Output the [X, Y] coordinate of the center of the cell containing the given text.  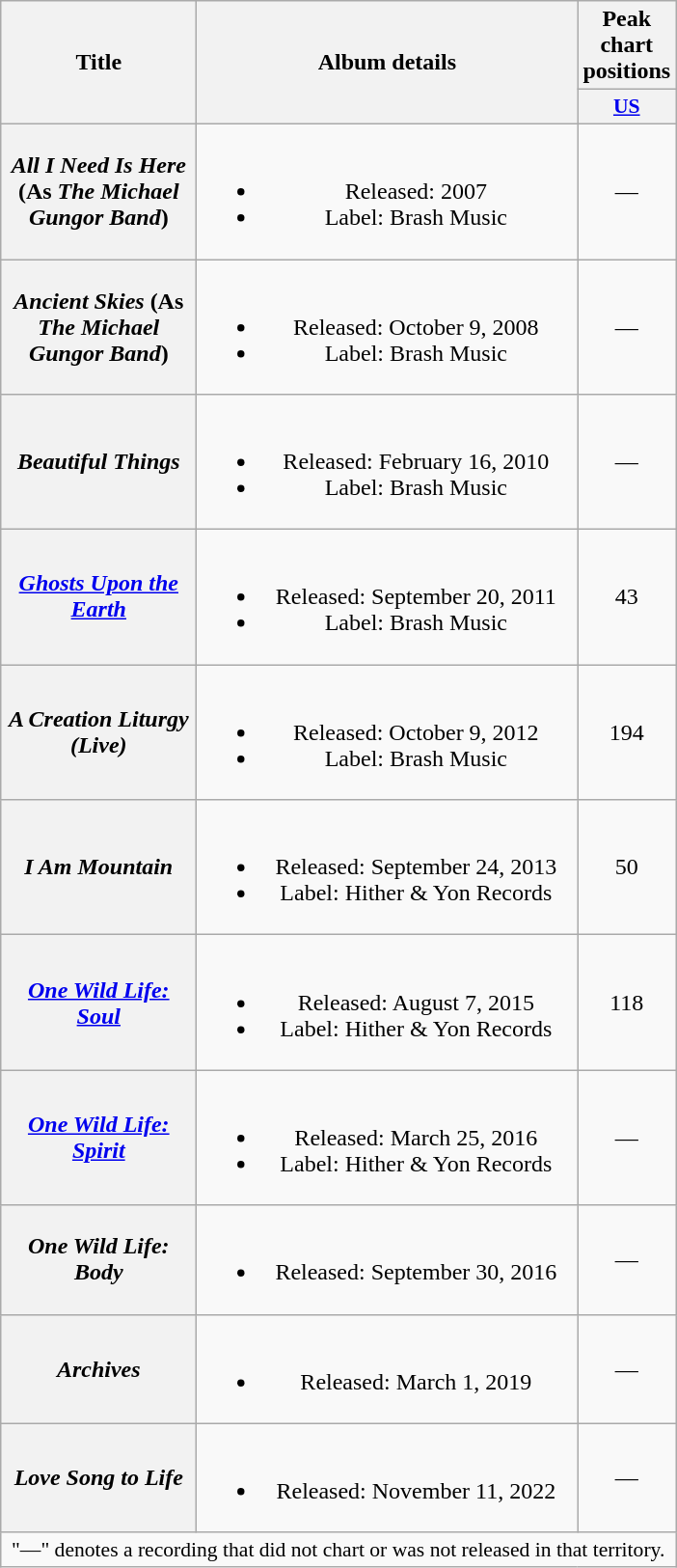
Archives [98, 1368]
Beautiful Things [98, 462]
Released: September 20, 2011Label: Brash Music [388, 597]
Released: September 24, 2013Label: Hither & Yon Records [388, 867]
43 [627, 597]
One Wild Life: Soul [98, 1003]
One Wild Life: Spirit [98, 1138]
50 [627, 867]
Released: October 9, 2012Label: Brash Music [388, 732]
Released: November 11, 2022 [388, 1478]
Released: October 9, 2008Label: Brash Music [388, 326]
194 [627, 732]
Love Song to Life [98, 1478]
US [627, 107]
All I Need Is Here (As The Michael Gungor Band) [98, 191]
Ghosts Upon the Earth [98, 597]
Released: March 1, 2019 [388, 1368]
"—" denotes a recording that did not chart or was not released in that territory. [338, 1550]
Peak chart positions [627, 45]
Released: February 16, 2010Label: Brash Music [388, 462]
A Creation Liturgy (Live) [98, 732]
Released: September 30, 2016 [388, 1260]
Album details [388, 63]
118 [627, 1003]
Ancient Skies (As The Michael Gungor Band) [98, 326]
Released: August 7, 2015Label: Hither & Yon Records [388, 1003]
I Am Mountain [98, 867]
Released: March 25, 2016Label: Hither & Yon Records [388, 1138]
Released: 2007Label: Brash Music [388, 191]
Title [98, 63]
One Wild Life: Body [98, 1260]
